From the cell containing the given text, extract its center point as (X, Y) coordinate. 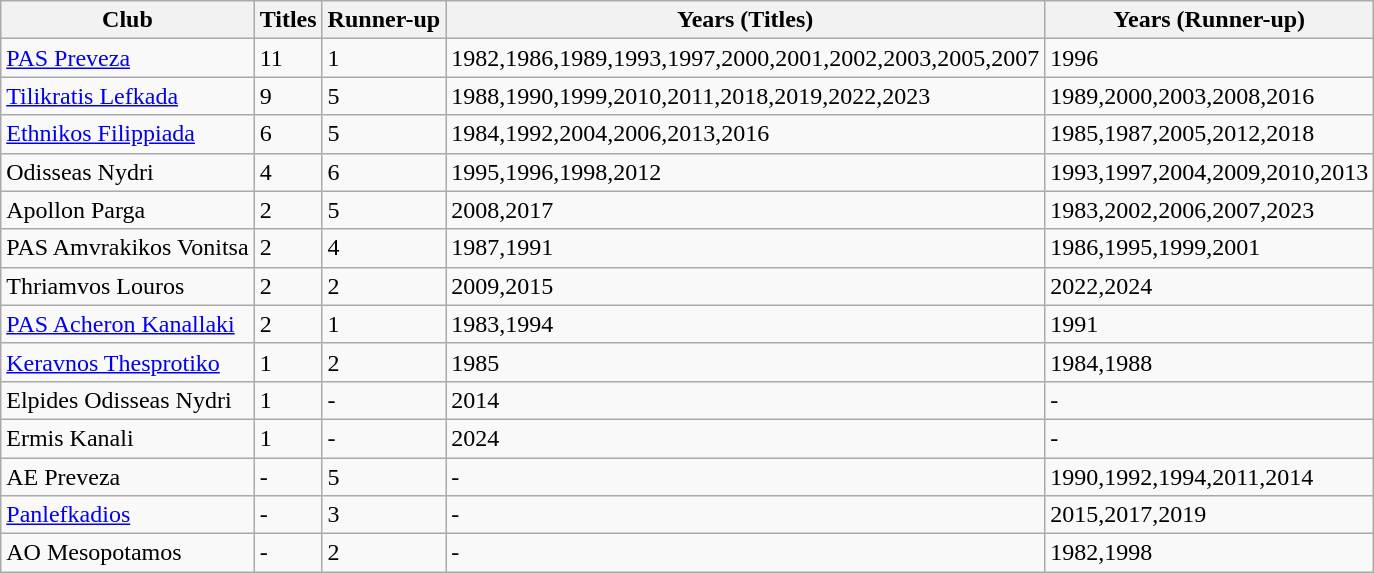
Keravnos Thesprotiko (128, 362)
Ethnikos Filippiada (128, 134)
Years (Titles) (746, 20)
1984,1992,2004,2006,2013,2016 (746, 134)
1985,1987,2005,2012,2018 (1210, 134)
1983,2002,2006,2007,2023 (1210, 210)
PAS Preveza (128, 58)
11 (288, 58)
1996 (1210, 58)
2009,2015 (746, 286)
1993,1997,2004,2009,2010,2013 (1210, 172)
AE Preveza (128, 477)
Titles (288, 20)
PAS Acheron Kanallaki (128, 324)
Apollon Parga (128, 210)
1988,1990,1999,2010,2011,2018,2019,2022,2023 (746, 96)
Runner-up (384, 20)
1984,1988 (1210, 362)
Club (128, 20)
1991 (1210, 324)
3 (384, 515)
1987,1991 (746, 248)
2022,2024 (1210, 286)
2008,2017 (746, 210)
9 (288, 96)
Odisseas Nydri (128, 172)
Thriamvos Louros (128, 286)
1989,2000,2003,2008,2016 (1210, 96)
1985 (746, 362)
AO Mesopotamos (128, 553)
Years (Runner-up) (1210, 20)
1982,1986,1989,1993,1997,2000,2001,2002,2003,2005,2007 (746, 58)
PAS Amvrakikos Vonitsa (128, 248)
1983,1994 (746, 324)
2024 (746, 438)
Panlefkadios (128, 515)
Tilikratis Lefkada (128, 96)
Ermis Kanali (128, 438)
1982,1998 (1210, 553)
Elpides Odisseas Nydri (128, 400)
1990,1992,1994,2011,2014 (1210, 477)
1995,1996,1998,2012 (746, 172)
2014 (746, 400)
1986,1995,1999,2001 (1210, 248)
2015,2017,2019 (1210, 515)
